Identify which cell holds the provided text, then report its (x, y) central coordinate. 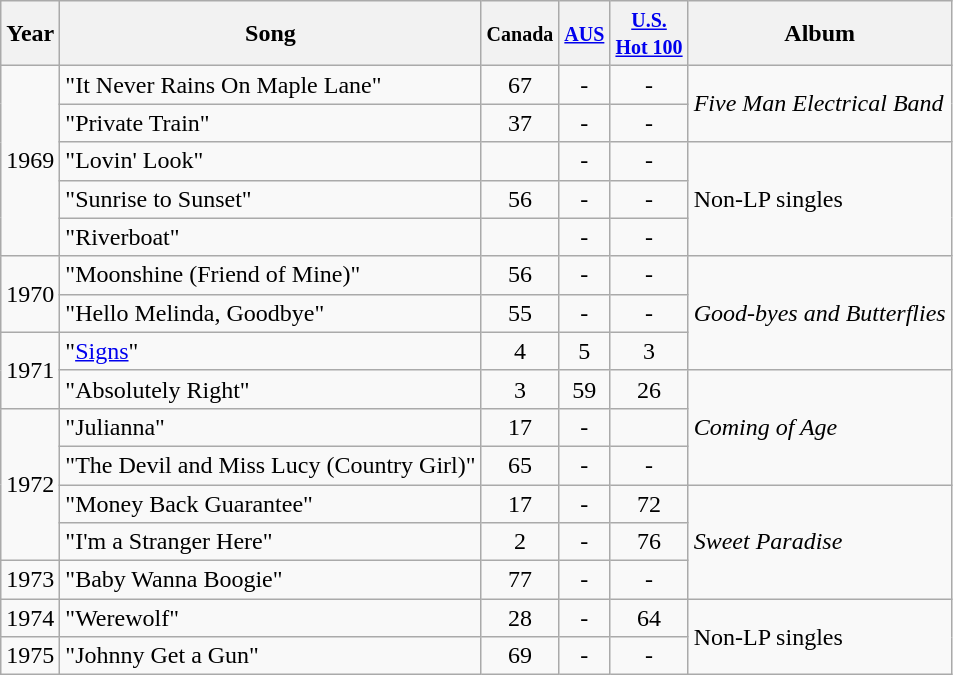
77 (520, 580)
26 (649, 389)
Good-byes and Butterflies (820, 313)
72 (649, 503)
"Moonshine (Friend of Mine)" (270, 275)
1975 (30, 656)
1970 (30, 294)
Song (270, 34)
"Money Back Guarantee" (270, 503)
5 (584, 351)
67 (520, 85)
"Hello Melinda, Goodbye" (270, 313)
65 (520, 465)
Sweet Paradise (820, 541)
Year (30, 34)
28 (520, 618)
U.S.Hot 100 (649, 34)
Five Man Electrical Band (820, 104)
"It Never Rains On Maple Lane" (270, 85)
"Baby Wanna Boogie" (270, 580)
"Lovin' Look" (270, 161)
4 (520, 351)
"Johnny Get a Gun" (270, 656)
55 (520, 313)
59 (584, 389)
1973 (30, 580)
37 (520, 123)
Album (820, 34)
76 (649, 542)
AUS (584, 34)
69 (520, 656)
"Julianna" (270, 427)
"Absolutely Right" (270, 389)
Canada (520, 34)
"Riverboat" (270, 237)
"Private Train" (270, 123)
1974 (30, 618)
"Sunrise to Sunset" (270, 199)
Coming of Age (820, 427)
2 (520, 542)
"Signs" (270, 351)
1969 (30, 161)
1972 (30, 484)
64 (649, 618)
"I'm a Stranger Here" (270, 542)
1971 (30, 370)
"Werewolf" (270, 618)
"The Devil and Miss Lucy (Country Girl)" (270, 465)
